Provide the [X, Y] coordinate of the cell's center where the given text is located.  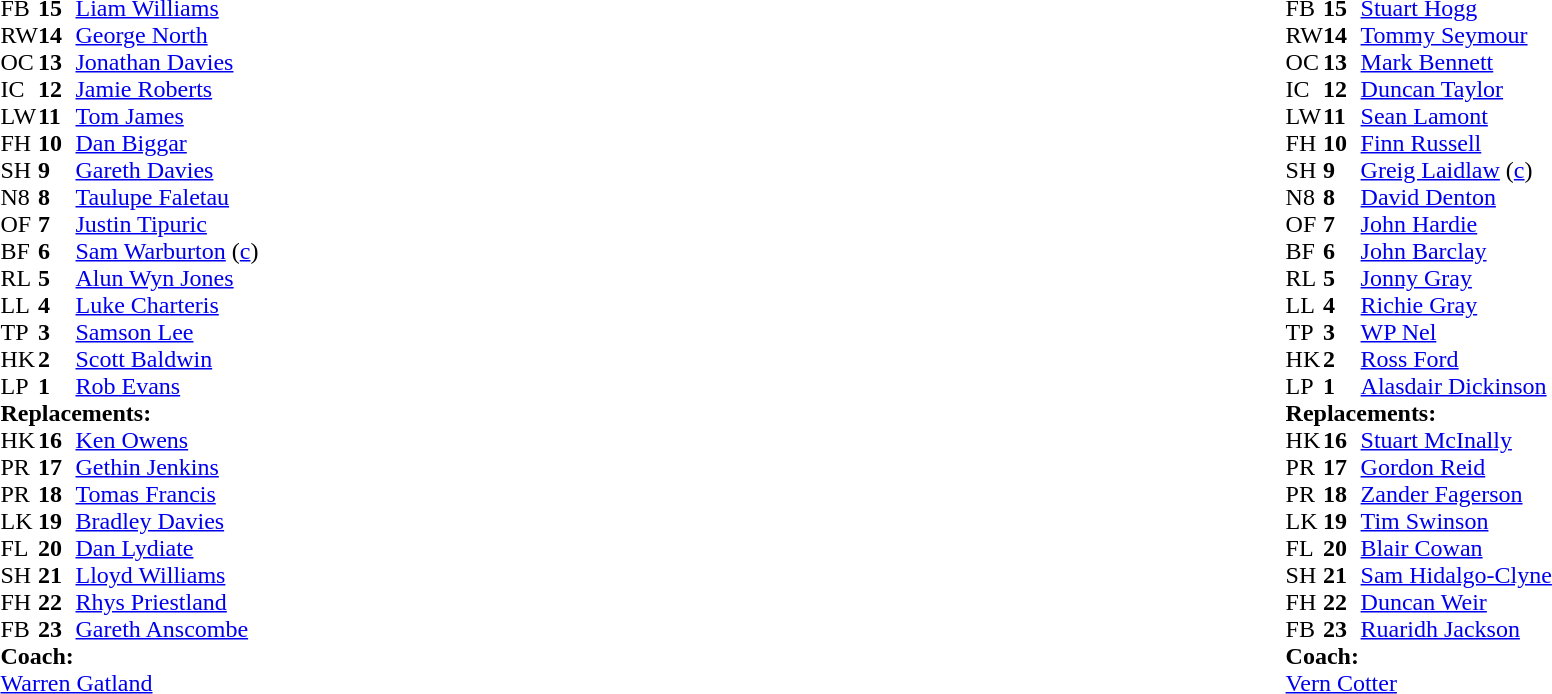
Finn Russell [1456, 144]
Dan Biggar [168, 144]
Mark Bennett [1456, 62]
Ross Ford [1456, 360]
Alun Wyn Jones [168, 278]
Gethin Jenkins [168, 468]
Sam Warburton (c) [168, 252]
Lloyd Williams [168, 576]
Sean Lamont [1456, 116]
John Barclay [1456, 252]
Duncan Taylor [1456, 90]
Scott Baldwin [168, 360]
Taulupe Faletau [168, 198]
Rob Evans [168, 386]
Zander Fagerson [1456, 494]
Jonny Gray [1456, 278]
Jamie Roberts [168, 90]
Dan Lydiate [168, 548]
Rhys Priestland [168, 602]
Gareth Anscombe [168, 630]
George North [168, 36]
Luke Charteris [168, 306]
Richie Gray [1456, 306]
Jonathan Davies [168, 62]
Tom James [168, 116]
WP Nel [1456, 332]
Bradley Davies [168, 522]
Tim Swinson [1456, 522]
Tomas Francis [168, 494]
Gordon Reid [1456, 468]
Sam Hidalgo-Clyne [1456, 576]
Greig Laidlaw (c) [1456, 170]
Ken Owens [168, 440]
Justin Tipuric [168, 224]
Samson Lee [168, 332]
Ruaridh Jackson [1456, 630]
David Denton [1456, 198]
Gareth Davies [168, 170]
Alasdair Dickinson [1456, 386]
Stuart McInally [1456, 440]
Blair Cowan [1456, 548]
Tommy Seymour [1456, 36]
John Hardie [1456, 224]
Duncan Weir [1456, 602]
